Find where the given text appears and provide that cell's center as (X, Y) coordinate. 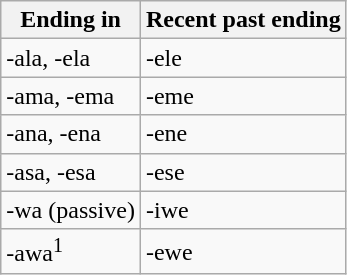
-asa, -esa (71, 172)
-eme (243, 96)
-ese (243, 172)
-ana, -ena (71, 134)
-ala, -ela (71, 58)
-ele (243, 58)
-awa1 (71, 252)
-ene (243, 134)
-ewe (243, 252)
Recent past ending (243, 20)
-ama, -ema (71, 96)
-iwe (243, 210)
Ending in (71, 20)
-wa (passive) (71, 210)
